For the text-containing cell, return its midpoint in (x, y) coordinate format. 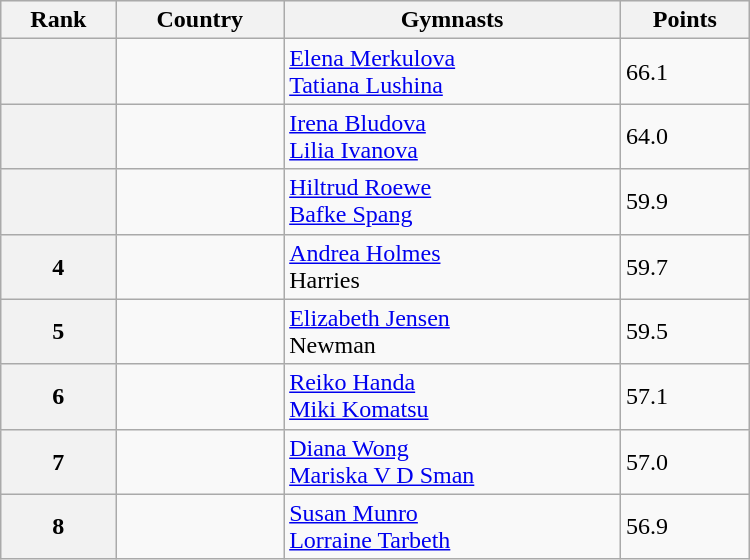
56.9 (684, 526)
Gymnasts (452, 20)
57.1 (684, 396)
Elizabeth Jensen Newman (452, 332)
Diana Wong Mariska V D Sman (452, 462)
Irena Bludova Lilia Ivanova (452, 136)
8 (58, 526)
Elena Merkulova Tatiana Lushina (452, 72)
59.5 (684, 332)
Rank (58, 20)
6 (58, 396)
5 (58, 332)
57.0 (684, 462)
4 (58, 266)
Reiko Handa Miki Komatsu (452, 396)
Hiltrud Roewe Bafke Spang (452, 202)
7 (58, 462)
66.1 (684, 72)
Points (684, 20)
Country (200, 20)
Susan Munro Lorraine Tarbeth (452, 526)
59.7 (684, 266)
Andrea Holmes Harries (452, 266)
59.9 (684, 202)
64.0 (684, 136)
